Identify which cell holds the provided text, then report its (X, Y) central coordinate. 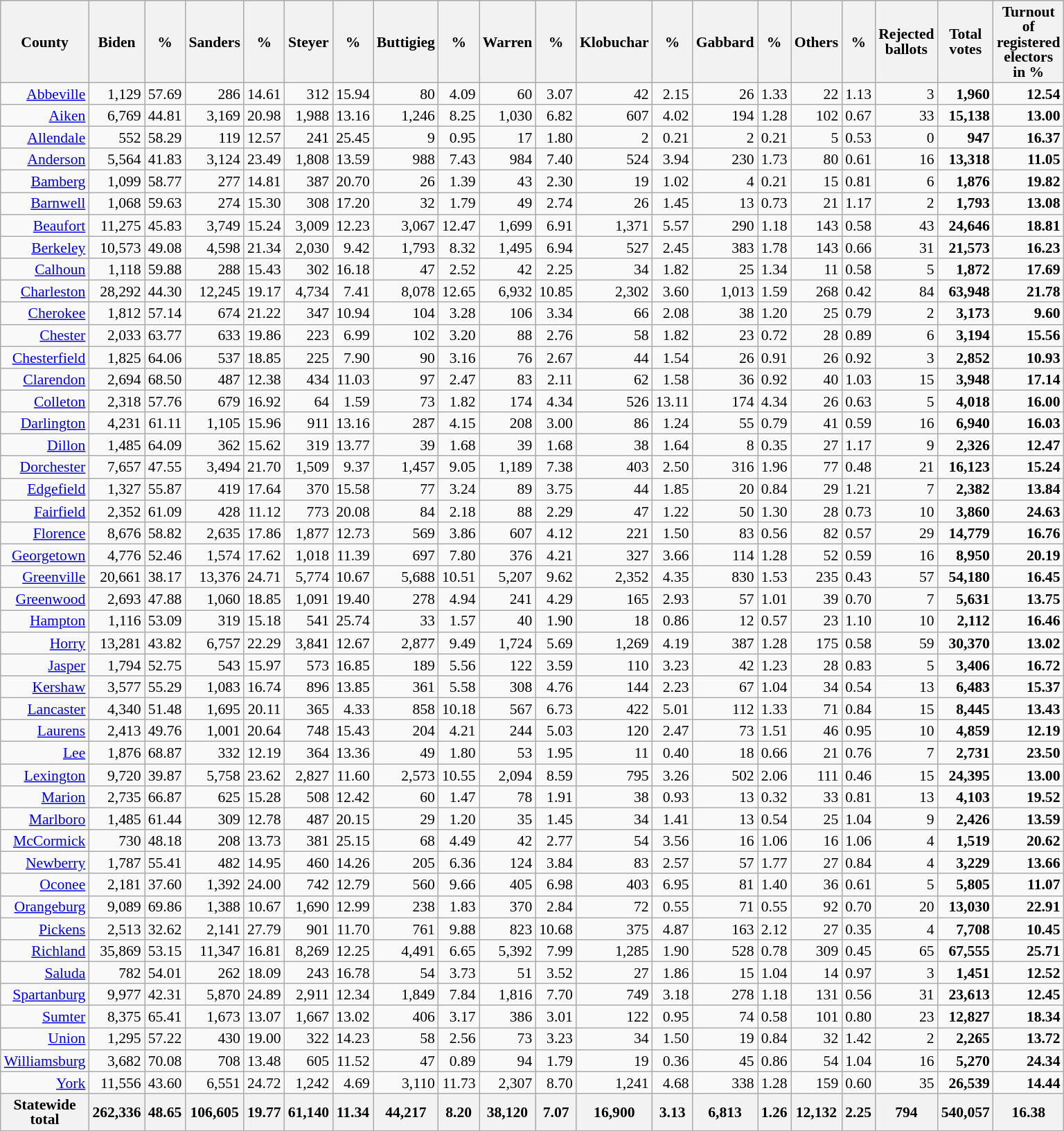
567 (508, 709)
68.50 (165, 380)
1.73 (774, 160)
15.58 (353, 490)
119 (215, 138)
1,673 (215, 1017)
Cherokee (45, 314)
16,900 (614, 1112)
11,347 (215, 951)
Laurens (45, 731)
Bamberg (45, 181)
9,720 (116, 775)
6.65 (459, 951)
1,189 (508, 467)
15.37 (1029, 687)
761 (406, 929)
41 (817, 423)
17.14 (1029, 380)
15.94 (353, 93)
124 (508, 863)
1,816 (508, 995)
364 (309, 753)
4.09 (459, 93)
277 (215, 181)
1.51 (774, 731)
2,573 (406, 775)
1,808 (309, 160)
896 (309, 687)
Orangeburg (45, 907)
419 (215, 490)
2.29 (556, 511)
Sanders (215, 42)
8.32 (459, 247)
21.34 (265, 247)
2,265 (966, 1039)
2,181 (116, 885)
94 (508, 1061)
Newberry (45, 863)
15.97 (265, 665)
4,598 (215, 247)
1,327 (116, 490)
0.45 (858, 951)
9.88 (459, 929)
10.55 (459, 775)
0.48 (858, 467)
16.74 (265, 687)
0.53 (858, 138)
365 (309, 709)
69.86 (165, 907)
26,539 (966, 1083)
104 (406, 314)
57.14 (165, 314)
1.13 (858, 93)
3,577 (116, 687)
18.81 (1029, 226)
Kershaw (45, 687)
159 (817, 1083)
2,326 (966, 445)
16.23 (1029, 247)
6.36 (459, 863)
6,483 (966, 687)
13,376 (215, 577)
262 (215, 973)
1.57 (459, 621)
823 (508, 929)
225 (309, 357)
61.11 (165, 423)
327 (614, 555)
1,877 (309, 533)
5,774 (309, 577)
68.87 (165, 753)
1,872 (966, 269)
1.03 (858, 380)
47.55 (165, 467)
Clarendon (45, 380)
1.53 (774, 577)
4,491 (406, 951)
8,445 (966, 709)
59.88 (165, 269)
64 (309, 402)
1,519 (966, 841)
1,269 (614, 643)
2,302 (614, 292)
51 (508, 973)
13.72 (1029, 1039)
674 (215, 314)
17.86 (265, 533)
55 (725, 423)
1,099 (116, 181)
7,657 (116, 467)
9.60 (1029, 314)
13.07 (265, 1017)
3,948 (966, 380)
1.54 (673, 357)
Turnout of registered electors in % (1029, 42)
10.94 (353, 314)
679 (215, 402)
65.41 (165, 1017)
16.76 (1029, 533)
7.41 (353, 292)
12.23 (353, 226)
0.76 (858, 753)
16.03 (1029, 423)
1.64 (673, 445)
3,124 (215, 160)
7,708 (966, 929)
Lee (45, 753)
54,180 (966, 577)
1,246 (406, 116)
49.08 (165, 247)
527 (614, 247)
482 (215, 863)
3,067 (406, 226)
43.60 (165, 1083)
25.71 (1029, 951)
6,932 (508, 292)
434 (309, 380)
13.66 (1029, 863)
312 (309, 93)
18.09 (265, 973)
1,105 (215, 423)
2.06 (774, 775)
12,132 (817, 1112)
51.48 (165, 709)
5,564 (116, 160)
11.05 (1029, 160)
3.94 (673, 160)
1,695 (215, 709)
13.08 (1029, 204)
5,758 (215, 775)
1.24 (673, 423)
12.25 (353, 951)
0.40 (673, 753)
13,030 (966, 907)
24.89 (265, 995)
6.94 (556, 247)
625 (215, 797)
12.34 (353, 995)
16.46 (1029, 621)
11,275 (116, 226)
12.65 (459, 292)
2,852 (966, 357)
23.62 (265, 775)
Lancaster (45, 709)
63.77 (165, 335)
1.02 (673, 181)
2,911 (309, 995)
1.39 (459, 181)
14 (817, 973)
Horry (45, 643)
1,988 (309, 116)
0.93 (673, 797)
2.45 (673, 247)
3,110 (406, 1083)
66 (614, 314)
Colleton (45, 402)
560 (406, 885)
20.11 (265, 709)
4.87 (673, 929)
3.24 (459, 490)
Aiken (45, 116)
1,457 (406, 467)
18.34 (1029, 1017)
0.91 (774, 357)
2.11 (556, 380)
12.99 (353, 907)
3.56 (673, 841)
20,661 (116, 577)
County (45, 42)
8,269 (309, 951)
3,194 (966, 335)
15.30 (265, 204)
5,392 (508, 951)
Barnwell (45, 204)
23.50 (1029, 753)
633 (215, 335)
708 (215, 1061)
89 (508, 490)
12.78 (265, 819)
48.18 (165, 841)
Spartanburg (45, 995)
1,371 (614, 226)
13.43 (1029, 709)
7.70 (556, 995)
1.47 (459, 797)
64.09 (165, 445)
3.18 (673, 995)
221 (614, 533)
1,690 (309, 907)
1,295 (116, 1039)
Oconee (45, 885)
830 (725, 577)
McCormick (45, 841)
90 (406, 357)
2.50 (673, 467)
175 (817, 643)
6,551 (215, 1083)
13.36 (353, 753)
45.83 (165, 226)
Hampton (45, 621)
2.52 (459, 269)
61.44 (165, 819)
5.56 (459, 665)
24.72 (265, 1083)
17.20 (353, 204)
338 (725, 1083)
59.63 (165, 204)
70.08 (165, 1061)
6.99 (353, 335)
5.69 (556, 643)
1,574 (215, 555)
Dillon (45, 445)
16.45 (1029, 577)
1.42 (858, 1039)
Calhoun (45, 269)
7.40 (556, 160)
81 (725, 885)
17.64 (265, 490)
25.45 (353, 138)
1.40 (774, 885)
4.69 (353, 1083)
Dorchester (45, 467)
19.17 (265, 292)
11.70 (353, 929)
3,841 (309, 643)
144 (614, 687)
4.29 (556, 599)
120 (614, 731)
58.82 (165, 533)
19.52 (1029, 797)
316 (725, 467)
52.46 (165, 555)
3.01 (556, 1017)
4,103 (966, 797)
406 (406, 1017)
Edgefield (45, 490)
4.49 (459, 841)
4,340 (116, 709)
9,089 (116, 907)
742 (309, 885)
1,083 (215, 687)
189 (406, 665)
2.93 (673, 599)
2,030 (309, 247)
72 (614, 907)
38,120 (508, 1112)
1,285 (614, 951)
Lexington (45, 775)
16.92 (265, 402)
1.41 (673, 819)
8,375 (116, 1017)
23.49 (265, 160)
8.25 (459, 116)
460 (309, 863)
111 (817, 775)
12.45 (1029, 995)
Union (45, 1039)
428 (215, 511)
381 (309, 841)
508 (309, 797)
22.29 (265, 643)
1,118 (116, 269)
9.42 (353, 247)
362 (215, 445)
14.95 (265, 863)
1,030 (508, 116)
16.85 (353, 665)
1,091 (309, 599)
0.80 (858, 1017)
165 (614, 599)
24.71 (265, 577)
44,217 (406, 1112)
27.79 (265, 929)
Jasper (45, 665)
4,776 (116, 555)
3,682 (116, 1061)
Gabbard (725, 42)
1.86 (673, 973)
64.06 (165, 357)
20.15 (353, 819)
20.64 (265, 731)
1,849 (406, 995)
11.07 (1029, 885)
4.33 (353, 709)
3.86 (459, 533)
244 (508, 731)
502 (725, 775)
7.38 (556, 467)
8,078 (406, 292)
205 (406, 863)
4.02 (673, 116)
Klobuchar (614, 42)
2.12 (774, 929)
748 (309, 731)
12.73 (353, 533)
1,068 (116, 204)
0 (906, 138)
524 (614, 160)
1.96 (774, 467)
25.74 (353, 621)
2,318 (116, 402)
7.99 (556, 951)
2,513 (116, 929)
Others (817, 42)
11.34 (353, 1112)
106,605 (215, 1112)
2.18 (459, 511)
Anderson (45, 160)
1.26 (774, 1112)
10.51 (459, 577)
38.17 (165, 577)
422 (614, 709)
61,140 (309, 1112)
Saluda (45, 973)
17.62 (265, 555)
19.82 (1029, 181)
268 (817, 292)
6.82 (556, 116)
2,141 (215, 929)
8,676 (116, 533)
17.69 (1029, 269)
1.23 (774, 665)
8.59 (556, 775)
7.90 (353, 357)
988 (406, 160)
5,270 (966, 1061)
2,307 (508, 1083)
Greenwood (45, 599)
46 (817, 731)
911 (309, 423)
4,859 (966, 731)
1,812 (116, 314)
749 (614, 995)
1.95 (556, 753)
55.29 (165, 687)
15.18 (265, 621)
2,094 (508, 775)
552 (116, 138)
Darlington (45, 423)
68 (406, 841)
13.11 (673, 402)
9.49 (459, 643)
15.56 (1029, 335)
2.23 (673, 687)
47.88 (165, 599)
0.42 (858, 292)
19.86 (265, 335)
53.15 (165, 951)
54.01 (165, 973)
235 (817, 577)
1.77 (774, 863)
6.91 (556, 226)
0.60 (858, 1083)
52 (817, 555)
2.56 (459, 1039)
10.68 (556, 929)
52.75 (165, 665)
2,731 (966, 753)
541 (309, 621)
6.95 (673, 885)
50 (725, 511)
7.07 (556, 1112)
5,207 (508, 577)
16.18 (353, 269)
286 (215, 93)
55.87 (165, 490)
1,699 (508, 226)
114 (725, 555)
24.34 (1029, 1061)
6,813 (725, 1112)
Charleston (45, 292)
1.83 (459, 907)
573 (309, 665)
20.70 (353, 181)
1,509 (309, 467)
322 (309, 1039)
7.43 (459, 160)
Marion (45, 797)
67,555 (966, 951)
3.28 (459, 314)
45 (725, 1061)
44.30 (165, 292)
110 (614, 665)
55.41 (165, 863)
Allendale (45, 138)
3.20 (459, 335)
3.59 (556, 665)
19.77 (265, 1112)
2.67 (556, 357)
3.00 (556, 423)
92 (817, 907)
1.22 (673, 511)
1.78 (774, 247)
Buttigieg (406, 42)
Richland (45, 951)
795 (614, 775)
4,734 (309, 292)
223 (309, 335)
Total votes (966, 42)
16.81 (265, 951)
3.52 (556, 973)
37.60 (165, 885)
43.82 (165, 643)
28,292 (116, 292)
901 (309, 929)
3.60 (673, 292)
2.76 (556, 335)
24.63 (1029, 511)
405 (508, 885)
20.62 (1029, 841)
2,635 (215, 533)
21.78 (1029, 292)
74 (725, 1017)
10.85 (556, 292)
2,112 (966, 621)
1,794 (116, 665)
375 (614, 929)
569 (406, 533)
1,825 (116, 357)
10.18 (459, 709)
0.83 (858, 665)
2,693 (116, 599)
6.98 (556, 885)
4.76 (556, 687)
290 (725, 226)
Rejected ballots (906, 42)
243 (309, 973)
5,688 (406, 577)
13,281 (116, 643)
Statewide total (45, 1112)
230 (725, 160)
9.05 (459, 467)
13.77 (353, 445)
605 (309, 1061)
2.08 (673, 314)
5.57 (673, 226)
16.78 (353, 973)
2.84 (556, 907)
1.34 (774, 269)
0.36 (673, 1061)
1,724 (508, 643)
947 (966, 138)
22.91 (1029, 907)
3.07 (556, 93)
13.48 (265, 1061)
Chester (45, 335)
112 (725, 709)
63,948 (966, 292)
42.31 (165, 995)
5,805 (966, 885)
3.16 (459, 357)
3.66 (673, 555)
53 (508, 753)
11.39 (353, 555)
2,735 (116, 797)
24,395 (966, 775)
3.26 (673, 775)
61.09 (165, 511)
376 (508, 555)
57.22 (165, 1039)
1,388 (215, 907)
1.21 (858, 490)
11.73 (459, 1083)
9.66 (459, 885)
3,173 (966, 314)
8 (725, 445)
1,116 (116, 621)
13.73 (265, 841)
101 (817, 1017)
7.84 (459, 995)
53.09 (165, 621)
13,318 (966, 160)
5,631 (966, 599)
1,787 (116, 863)
12.79 (353, 885)
163 (725, 929)
13.75 (1029, 599)
14.61 (265, 93)
Beaufort (45, 226)
15,138 (966, 116)
Sumter (45, 1017)
5,870 (215, 995)
4,018 (966, 402)
794 (906, 1112)
7.80 (459, 555)
4,231 (116, 423)
12.57 (265, 138)
16.37 (1029, 138)
3.84 (556, 863)
1.91 (556, 797)
78 (508, 797)
15.62 (265, 445)
9,977 (116, 995)
1.58 (673, 380)
12,827 (966, 1017)
Warren (508, 42)
86 (614, 423)
1,667 (309, 1017)
25.15 (353, 841)
13.84 (1029, 490)
194 (725, 116)
24,646 (966, 226)
0.63 (858, 402)
302 (309, 269)
13.85 (353, 687)
12.54 (1029, 93)
131 (817, 995)
773 (309, 511)
2.77 (556, 841)
1,001 (215, 731)
0.97 (858, 973)
537 (215, 357)
0.46 (858, 775)
3.75 (556, 490)
Marlboro (45, 819)
20.98 (265, 116)
Biden (116, 42)
21,573 (966, 247)
6.73 (556, 709)
386 (508, 1017)
383 (725, 247)
0.43 (858, 577)
4.15 (459, 423)
1,242 (309, 1083)
15.28 (265, 797)
782 (116, 973)
262,336 (116, 1112)
9.37 (353, 467)
20.08 (353, 511)
11.12 (265, 511)
347 (309, 314)
1,495 (508, 247)
14.26 (353, 863)
23,613 (966, 995)
21.22 (265, 314)
12.38 (265, 380)
11.60 (353, 775)
10.45 (1029, 929)
Pickens (45, 929)
Abbeville (45, 93)
528 (725, 951)
44.81 (165, 116)
82 (817, 533)
540,057 (966, 1112)
288 (215, 269)
10.93 (1029, 357)
48.65 (165, 1112)
97 (406, 380)
287 (406, 423)
30,370 (966, 643)
858 (406, 709)
Chesterfield (45, 357)
984 (508, 160)
3,749 (215, 226)
0.67 (858, 116)
17 (508, 138)
76 (508, 357)
Florence (45, 533)
1,960 (966, 93)
332 (215, 753)
Steyer (309, 42)
35,869 (116, 951)
2.57 (673, 863)
14.81 (265, 181)
14.23 (353, 1039)
1.01 (774, 599)
1,060 (215, 599)
11.52 (353, 1061)
8.70 (556, 1083)
1.10 (858, 621)
57.69 (165, 93)
3,406 (966, 665)
8,950 (966, 555)
1,018 (309, 555)
14,779 (966, 533)
0.32 (774, 797)
2,426 (966, 819)
1,451 (966, 973)
5.03 (556, 731)
3,494 (215, 467)
1,129 (116, 93)
5.01 (673, 709)
16,123 (966, 467)
2,827 (309, 775)
16.38 (1029, 1112)
1,392 (215, 885)
4.19 (673, 643)
41.83 (165, 160)
12.67 (353, 643)
Fairfield (45, 511)
3,009 (309, 226)
57.76 (165, 402)
106 (508, 314)
3.73 (459, 973)
58.29 (165, 138)
39.87 (165, 775)
12 (725, 621)
Georgetown (45, 555)
67 (725, 687)
15.96 (265, 423)
24.00 (265, 885)
3.17 (459, 1017)
4.68 (673, 1083)
Greenville (45, 577)
6,940 (966, 423)
66.87 (165, 797)
1,013 (725, 292)
2.30 (556, 181)
19.40 (353, 599)
32.62 (165, 929)
14.44 (1029, 1083)
2.74 (556, 204)
49.76 (165, 731)
62 (614, 380)
12.42 (353, 797)
58.77 (165, 181)
361 (406, 687)
2,877 (406, 643)
2,413 (116, 731)
3,860 (966, 511)
10,573 (116, 247)
730 (116, 841)
274 (215, 204)
430 (215, 1039)
6,757 (215, 643)
Williamsburg (45, 1061)
12,245 (215, 292)
2.15 (673, 93)
0.78 (774, 951)
4.35 (673, 577)
204 (406, 731)
1.30 (774, 511)
3,229 (966, 863)
4.94 (459, 599)
2,694 (116, 380)
2,033 (116, 335)
22 (817, 93)
20.19 (1029, 555)
1.85 (673, 490)
0.72 (774, 335)
11.03 (353, 380)
3.13 (673, 1112)
8.20 (459, 1112)
3.34 (556, 314)
526 (614, 402)
9.62 (556, 577)
59 (906, 643)
19.00 (265, 1039)
2,382 (966, 490)
65 (906, 951)
Berkeley (45, 247)
16.00 (1029, 402)
21.70 (265, 467)
16.72 (1029, 665)
12.52 (1029, 973)
3,169 (215, 116)
1,241 (614, 1083)
11,556 (116, 1083)
6,769 (116, 116)
5.58 (459, 687)
238 (406, 907)
697 (406, 555)
York (45, 1083)
4.12 (556, 533)
543 (215, 665)
